Identify which cell holds the provided text, then report its (X, Y) central coordinate. 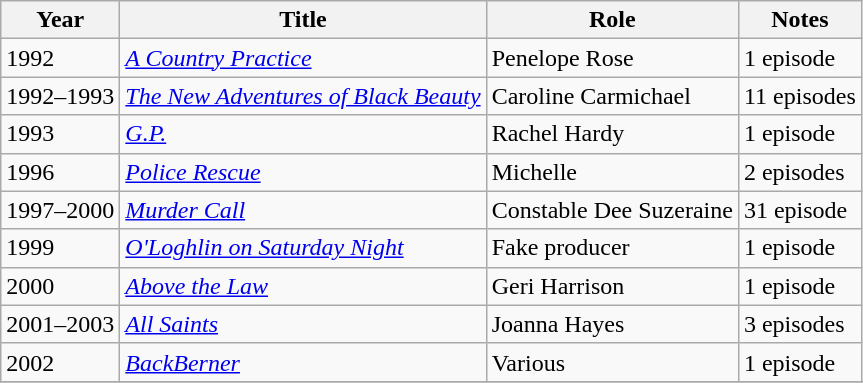
Role (612, 20)
Police Rescue (303, 172)
BackBerner (303, 362)
Title (303, 20)
Fake producer (612, 248)
Various (612, 362)
1997–2000 (60, 210)
Penelope Rose (612, 58)
2 episodes (800, 172)
O'Loghlin on Saturday Night (303, 248)
2001–2003 (60, 324)
1992–1993 (60, 96)
Notes (800, 20)
A Country Practice (303, 58)
Joanna Hayes (612, 324)
Caroline Carmichael (612, 96)
11 episodes (800, 96)
1996 (60, 172)
G.P. (303, 134)
1993 (60, 134)
Above the Law (303, 286)
The New Adventures of Black Beauty (303, 96)
1992 (60, 58)
2000 (60, 286)
Constable Dee Suzeraine (612, 210)
Rachel Hardy (612, 134)
Geri Harrison (612, 286)
Murder Call (303, 210)
1999 (60, 248)
31 episode (800, 210)
Year (60, 20)
2002 (60, 362)
3 episodes (800, 324)
All Saints (303, 324)
Michelle (612, 172)
